Find where the given text appears and provide that cell's center as (X, Y) coordinate. 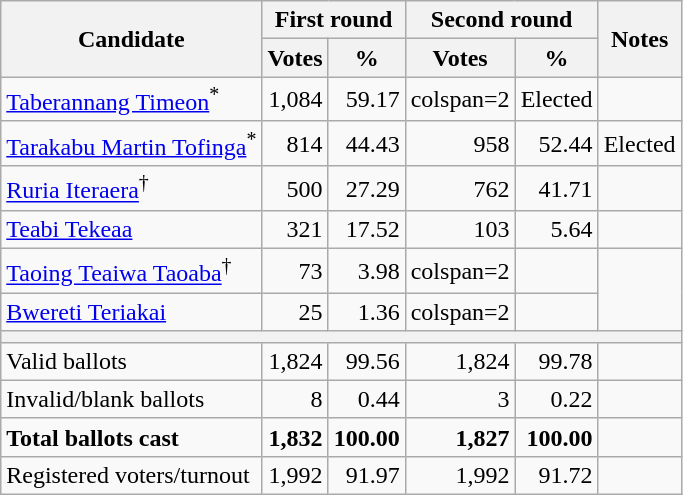
91.97 (366, 475)
99.56 (366, 361)
Taberannang Timeon* (132, 100)
First round (334, 20)
1,084 (295, 100)
41.71 (556, 188)
0.22 (556, 399)
Registered voters/turnout (132, 475)
814 (295, 144)
8 (295, 399)
321 (295, 230)
958 (460, 144)
59.17 (366, 100)
25 (295, 312)
103 (460, 230)
99.78 (556, 361)
1.36 (366, 312)
3.98 (366, 272)
Candidate (132, 39)
Teabi Tekeaa (132, 230)
Valid ballots (132, 361)
1,832 (295, 437)
500 (295, 188)
Taoing Teaiwa Taoaba† (132, 272)
3 (460, 399)
762 (460, 188)
Ruria Iteraera† (132, 188)
Tarakabu Martin Tofinga* (132, 144)
Total ballots cast (132, 437)
73 (295, 272)
91.72 (556, 475)
27.29 (366, 188)
Second round (502, 20)
Bwereti Teriakai (132, 312)
1,827 (460, 437)
Invalid/blank ballots (132, 399)
44.43 (366, 144)
0.44 (366, 399)
17.52 (366, 230)
52.44 (556, 144)
5.64 (556, 230)
Notes (640, 39)
